Detect which cell encompasses the target text, then output its [x, y] center coordinate. 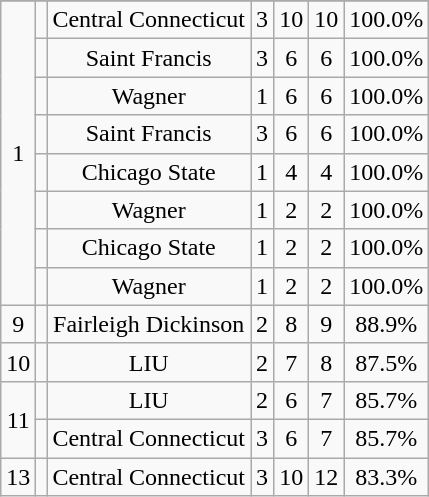
11 [18, 419]
Fairleigh Dickinson [149, 324]
88.9% [386, 324]
87.5% [386, 362]
12 [326, 477]
13 [18, 477]
83.3% [386, 477]
